From the cell containing the given text, extract its center point as [x, y] coordinate. 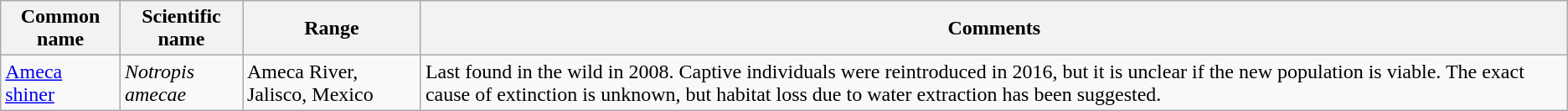
Ameca River, Jalisco, Mexico [332, 82]
Scientific name [181, 29]
Common name [60, 29]
Ameca shiner [60, 82]
Notropis amecae [181, 82]
Range [332, 29]
Comments [993, 29]
